Identify which cell holds the provided text, then report its (X, Y) central coordinate. 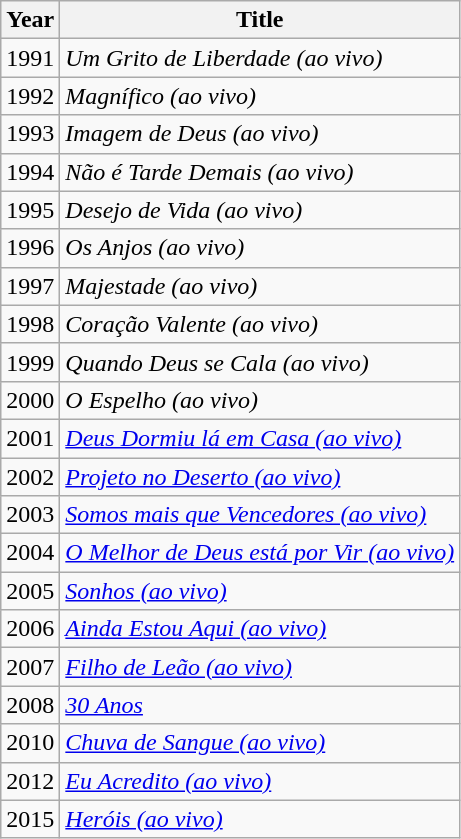
Deus Dormiu lá em Casa (ao vivo) (260, 438)
O Espelho (ao vivo) (260, 400)
1991 (30, 58)
2000 (30, 400)
2012 (30, 781)
2004 (30, 553)
2003 (30, 515)
Projeto no Deserto (ao vivo) (260, 477)
O Melhor de Deus está por Vir (ao vivo) (260, 553)
1994 (30, 172)
Desejo de Vida (ao vivo) (260, 210)
Majestade (ao vivo) (260, 286)
Quando Deus se Cala (ao vivo) (260, 362)
Os Anjos (ao vivo) (260, 248)
Filho de Leão (ao vivo) (260, 667)
2010 (30, 743)
1995 (30, 210)
Sonhos (ao vivo) (260, 591)
Ainda Estou Aqui (ao vivo) (260, 629)
1996 (30, 248)
Magnífico (ao vivo) (260, 96)
Year (30, 20)
Coração Valente (ao vivo) (260, 324)
1998 (30, 324)
2005 (30, 591)
Title (260, 20)
Imagem de Deus (ao vivo) (260, 134)
Heróis (ao vivo) (260, 819)
1997 (30, 286)
Eu Acredito (ao vivo) (260, 781)
2002 (30, 477)
1999 (30, 362)
2006 (30, 629)
Não é Tarde Demais (ao vivo) (260, 172)
Somos mais que Vencedores (ao vivo) (260, 515)
1993 (30, 134)
Um Grito de Liberdade (ao vivo) (260, 58)
2008 (30, 705)
1992 (30, 96)
2001 (30, 438)
Chuva de Sangue (ao vivo) (260, 743)
30 Anos (260, 705)
2015 (30, 819)
2007 (30, 667)
